For the text-containing cell, return its midpoint in (x, y) coordinate format. 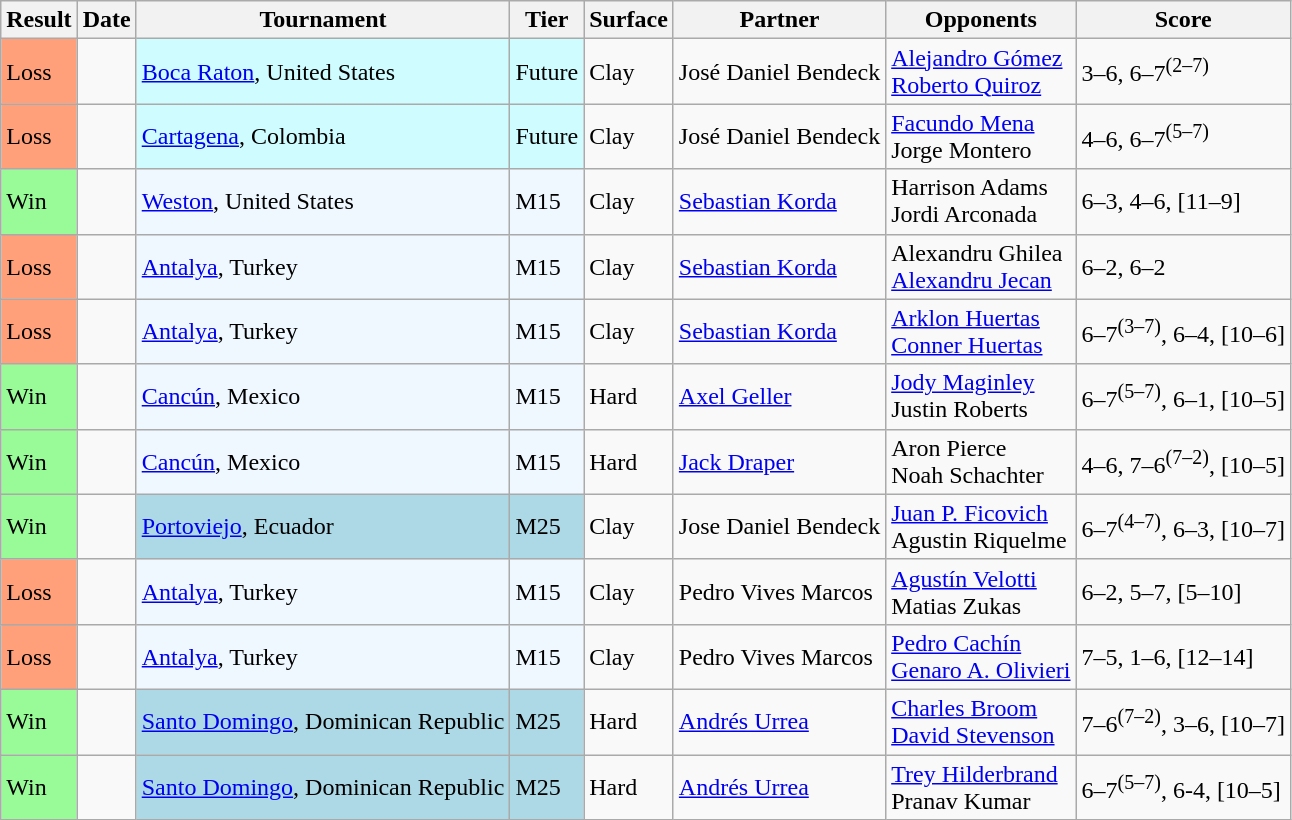
Charles Broom David Stevenson (981, 722)
Pedro Cachín Genaro A. Olivieri (981, 656)
Weston, United States (323, 202)
Alexandru Ghilea Alexandru Jecan (981, 266)
Date (106, 20)
6–2, 5–7, [5–10] (1183, 592)
6–3, 4–6, [11–9] (1183, 202)
6–7(4–7), 6–3, [10–7] (1183, 526)
6–7(3–7), 6–4, [10–6] (1183, 332)
4–6, 6–7(5–7) (1183, 136)
Harrison Adams Jordi Arconada (981, 202)
4–6, 7–6(7–2), [10–5] (1183, 462)
Portoviejo, Ecuador (323, 526)
Arklon Huertas Conner Huertas (981, 332)
Facundo Mena Jorge Montero (981, 136)
Juan P. Ficovich Agustin Riquelme (981, 526)
Boca Raton, United States (323, 72)
Opponents (981, 20)
Tier (547, 20)
Jody Maginley Justin Roberts (981, 396)
Partner (779, 20)
6–7(5–7), 6–1, [10–5] (1183, 396)
3–6, 6–7(2–7) (1183, 72)
Agustín Velotti Matias Zukas (981, 592)
Axel Geller (779, 396)
Aron Pierce Noah Schachter (981, 462)
Tournament (323, 20)
Jose Daniel Bendeck (779, 526)
7–6(7–2), 3–6, [10–7] (1183, 722)
Jack Draper (779, 462)
Result (39, 20)
6–7(5–7), 6-4, [10–5] (1183, 786)
Trey Hilderbrand Pranav Kumar (981, 786)
Cartagena, Colombia (323, 136)
Alejandro Gómez Roberto Quiroz (981, 72)
7–5, 1–6, [12–14] (1183, 656)
Surface (629, 20)
6–2, 6–2 (1183, 266)
Score (1183, 20)
